Search for the cell housing the specified text and yield its [x, y] center coordinate. 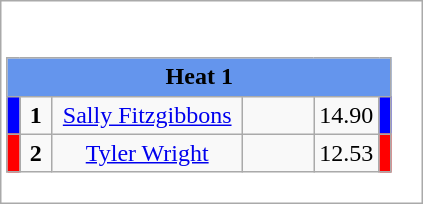
Heat 1 1 Sally Fitzgibbons 14.90 2 Tyler Wright 12.53 [212, 102]
Heat 1 [199, 77]
Sally Fitzgibbons [148, 115]
14.90 [346, 115]
12.53 [346, 153]
1 [36, 115]
Tyler Wright [148, 153]
2 [36, 153]
